For the text-containing cell, return its midpoint in (x, y) coordinate format. 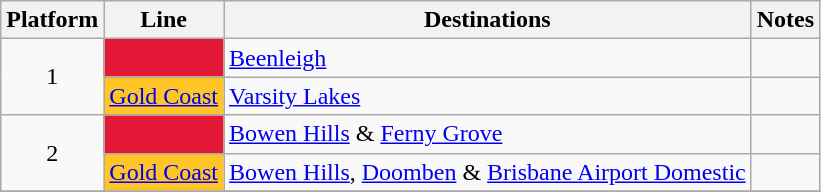
Varsity Lakes (488, 96)
Platform (52, 20)
Destinations (488, 20)
Beenleigh (488, 58)
Line (164, 20)
2 (52, 153)
Notes (785, 20)
Bowen Hills & Ferny Grove (488, 134)
1 (52, 77)
Bowen Hills, Doomben & Brisbane Airport Domestic (488, 172)
